From the cell containing the given text, extract its center point as [x, y] coordinate. 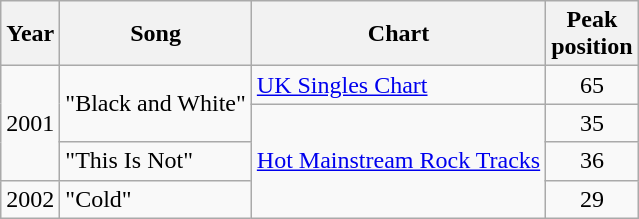
2002 [30, 199]
36 [592, 161]
Hot Mainstream Rock Tracks [398, 161]
Song [156, 34]
"Cold" [156, 199]
65 [592, 85]
"This Is Not" [156, 161]
Year [30, 34]
29 [592, 199]
Peakposition [592, 34]
"Black and White" [156, 104]
2001 [30, 123]
UK Singles Chart [398, 85]
35 [592, 123]
Chart [398, 34]
